Pinpoint the cell where the given text exists, returning its (x, y) midpoint coordinate. 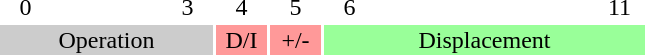
Operation (106, 40)
D/I (242, 40)
+/- (296, 40)
Displacement (484, 40)
